Extract the [x, y] coordinate from the center of the cell holding the provided text.  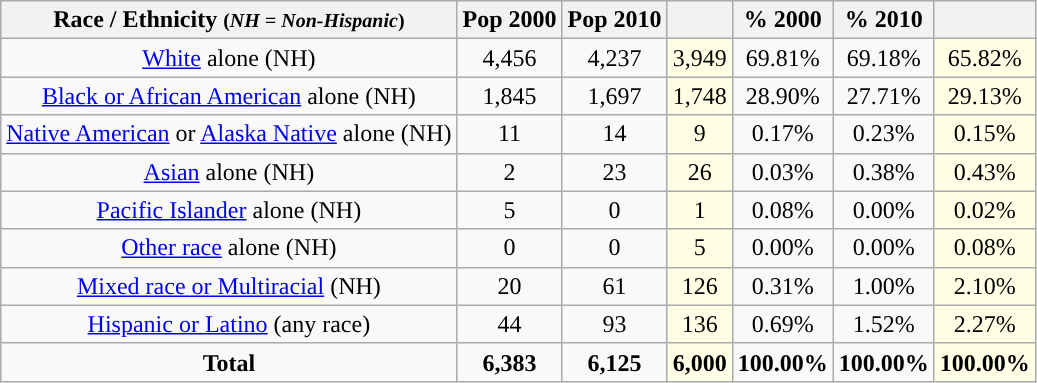
44 [510, 324]
Total [229, 362]
Hispanic or Latino (any race) [229, 324]
1.00% [884, 286]
0.23% [884, 134]
Black or African American alone (NH) [229, 96]
0.03% [782, 172]
6,383 [510, 362]
1 [700, 210]
3,949 [700, 58]
0.02% [984, 210]
2.10% [984, 286]
27.71% [884, 96]
93 [614, 324]
6,000 [700, 362]
% 2010 [884, 20]
69.18% [884, 58]
61 [614, 286]
White alone (NH) [229, 58]
26 [700, 172]
0.15% [984, 134]
69.81% [782, 58]
% 2000 [782, 20]
1,697 [614, 96]
Native American or Alaska Native alone (NH) [229, 134]
0.31% [782, 286]
9 [700, 134]
126 [700, 286]
65.82% [984, 58]
Other race alone (NH) [229, 248]
0.43% [984, 172]
28.90% [782, 96]
4,237 [614, 58]
0.38% [884, 172]
14 [614, 134]
6,125 [614, 362]
11 [510, 134]
Pop 2000 [510, 20]
Mixed race or Multiracial (NH) [229, 286]
136 [700, 324]
4,456 [510, 58]
1,748 [700, 96]
2.27% [984, 324]
20 [510, 286]
0.69% [782, 324]
Pop 2010 [614, 20]
1,845 [510, 96]
23 [614, 172]
0.17% [782, 134]
Asian alone (NH) [229, 172]
Race / Ethnicity (NH = Non-Hispanic) [229, 20]
1.52% [884, 324]
Pacific Islander alone (NH) [229, 210]
2 [510, 172]
29.13% [984, 96]
